Capture the cell that displays the provided text and extract its (X, Y) central coordinate. 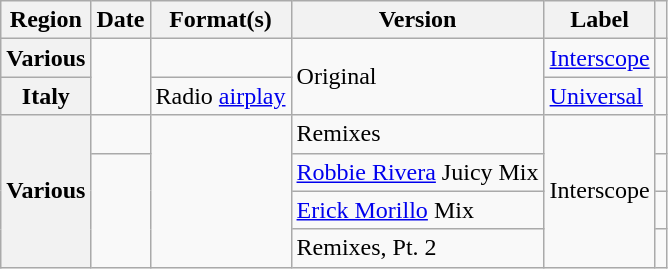
Radio airplay (220, 96)
Italy (46, 96)
Region (46, 20)
Remixes (418, 134)
Format(s) (220, 20)
Universal (600, 96)
Original (418, 77)
Erick Morillo Mix (418, 210)
Robbie Rivera Juicy Mix (418, 172)
Label (600, 20)
Version (418, 20)
Date (120, 20)
Remixes, Pt. 2 (418, 248)
